Output the (x, y) coordinate of the center of the cell containing the given text.  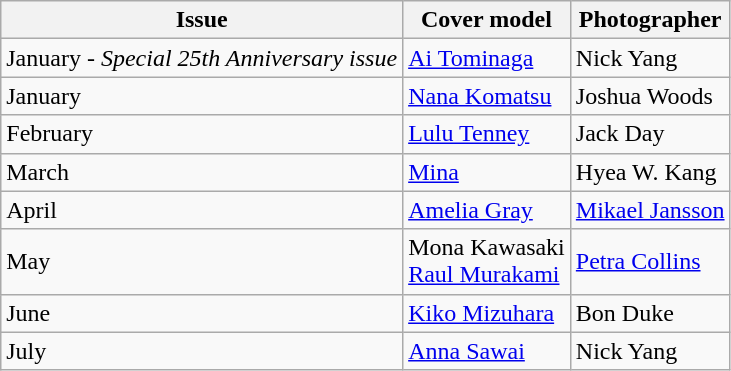
Anna Sawai (487, 351)
Ai Tominaga (487, 58)
Mikael Jansson (650, 210)
Photographer (650, 20)
Amelia Gray (487, 210)
Kiko Mizuhara (487, 313)
Nana Komatsu (487, 96)
June (202, 313)
Cover model (487, 20)
Petra Collins (650, 262)
March (202, 172)
Hyea W. Kang (650, 172)
Mina (487, 172)
Joshua Woods (650, 96)
Lulu Tenney (487, 134)
Mona Kawasaki Raul Murakami (487, 262)
May (202, 262)
Issue (202, 20)
April (202, 210)
Bon Duke (650, 313)
Jack Day (650, 134)
July (202, 351)
January (202, 96)
February (202, 134)
January - Special 25th Anniversary issue (202, 58)
